Output the (X, Y) coordinate of the center of the cell containing the given text.  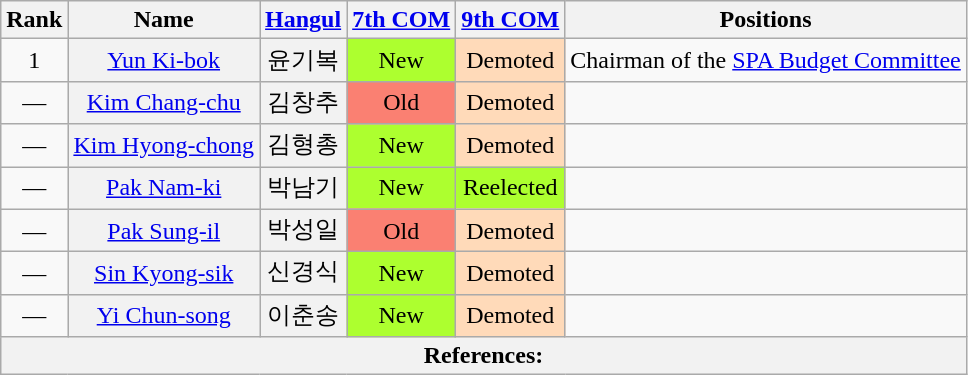
Pak Sung-il (164, 230)
Yun Ki-bok (164, 60)
김창추 (304, 102)
Positions (766, 20)
Kim Hyong-chong (164, 146)
1 (34, 60)
박남기 (304, 188)
윤기복 (304, 60)
7th COM (402, 20)
Yi Chun-song (164, 316)
Hangul (304, 20)
Sin Kyong-sik (164, 274)
Name (164, 20)
Kim Chang-chu (164, 102)
박성일 (304, 230)
Pak Nam-ki (164, 188)
Rank (34, 20)
신경식 (304, 274)
9th COM (510, 20)
Chairman of the SPA Budget Committee (766, 60)
김형총 (304, 146)
이춘송 (304, 316)
Reelected (510, 188)
References: (484, 356)
